Output the [x, y] coordinate of the center of the cell containing the given text.  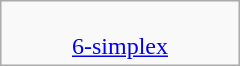
6-simplex [120, 34]
